Extract the [X, Y] coordinate from the center of the cell holding the provided text.  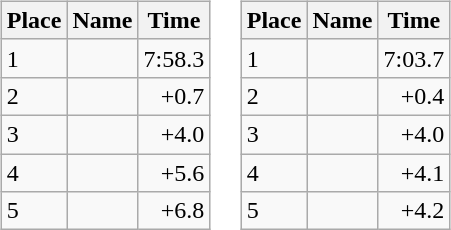
+4.1 [414, 173]
+0.4 [414, 96]
7:03.7 [414, 58]
+5.6 [174, 173]
+0.7 [174, 96]
7:58.3 [174, 58]
+4.2 [414, 211]
+6.8 [174, 211]
